Identify which cell holds the provided text, then report its (x, y) central coordinate. 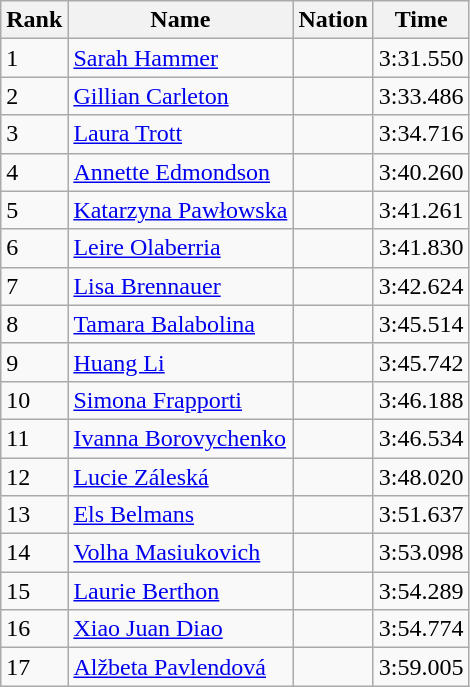
8 (34, 324)
Laurie Berthon (180, 591)
Annette Edmondson (180, 172)
3:45.742 (421, 362)
3:41.830 (421, 248)
3:51.637 (421, 515)
Ivanna Borovychenko (180, 438)
3:42.624 (421, 286)
Lisa Brennauer (180, 286)
Volha Masiukovich (180, 553)
3:41.261 (421, 210)
3:40.260 (421, 172)
2 (34, 96)
14 (34, 553)
Lucie Záleská (180, 477)
Huang Li (180, 362)
Els Belmans (180, 515)
3:45.514 (421, 324)
Gillian Carleton (180, 96)
3:53.098 (421, 553)
Alžbeta Pavlendová (180, 667)
5 (34, 210)
Rank (34, 20)
9 (34, 362)
15 (34, 591)
3:31.550 (421, 58)
3:46.534 (421, 438)
Name (180, 20)
1 (34, 58)
Tamara Balabolina (180, 324)
17 (34, 667)
12 (34, 477)
Xiao Juan Diao (180, 629)
Katarzyna Pawłowska (180, 210)
Simona Frapporti (180, 400)
10 (34, 400)
Sarah Hammer (180, 58)
Time (421, 20)
Laura Trott (180, 134)
11 (34, 438)
Nation (333, 20)
Leire Olaberria (180, 248)
3:33.486 (421, 96)
4 (34, 172)
13 (34, 515)
7 (34, 286)
6 (34, 248)
3:48.020 (421, 477)
3 (34, 134)
16 (34, 629)
3:54.289 (421, 591)
3:59.005 (421, 667)
3:46.188 (421, 400)
3:54.774 (421, 629)
3:34.716 (421, 134)
